Identify which cell holds the provided text, then report its [X, Y] central coordinate. 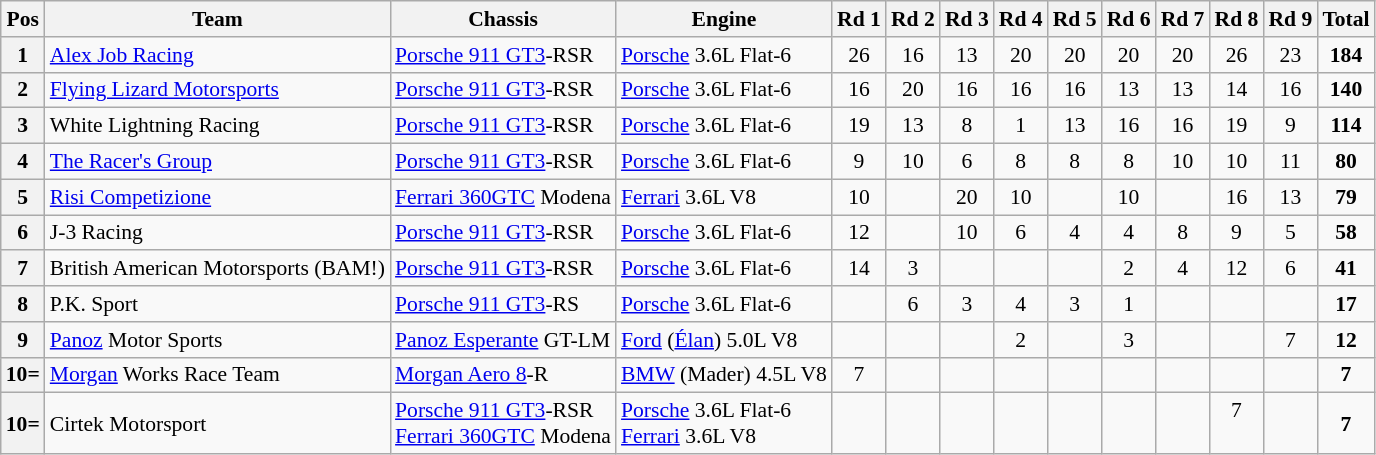
Risi Competizione [218, 197]
Rd 3 [967, 19]
Ferrari 3.6L V8 [724, 197]
Rd 6 [1129, 19]
58 [1346, 233]
The Racer's Group [218, 162]
P.K. Sport [218, 304]
23 [1290, 55]
Engine [724, 19]
79 [1346, 197]
Porsche 911 GT3-RSRFerrari 360GTC Modena [503, 424]
Rd 5 [1075, 19]
J-3 Racing [218, 233]
17 [1346, 304]
Rd 1 [859, 19]
Panoz Esperante GT-LM [503, 340]
114 [1346, 126]
Morgan Works Race Team [218, 375]
Porsche 3.6L Flat-6Ferrari 3.6L V8 [724, 424]
Porsche 911 GT3-RS [503, 304]
Alex Job Racing [218, 55]
Rd 9 [1290, 19]
Rd 7 [1183, 19]
Rd 2 [913, 19]
Chassis [503, 19]
140 [1346, 90]
80 [1346, 162]
White Lightning Racing [218, 126]
Total [1346, 19]
Panoz Motor Sports [218, 340]
Morgan Aero 8-R [503, 375]
Pos [23, 19]
Ford (Élan) 5.0L V8 [724, 340]
Ferrari 360GTC Modena [503, 197]
Cirtek Motorsport [218, 424]
Rd 8 [1236, 19]
184 [1346, 55]
Team [218, 19]
BMW (Mader) 4.5L V8 [724, 375]
41 [1346, 269]
Rd 4 [1021, 19]
11 [1290, 162]
Flying Lizard Motorsports [218, 90]
British American Motorsports (BAM!) [218, 269]
